Find where the given text appears and provide that cell's center as (X, Y) coordinate. 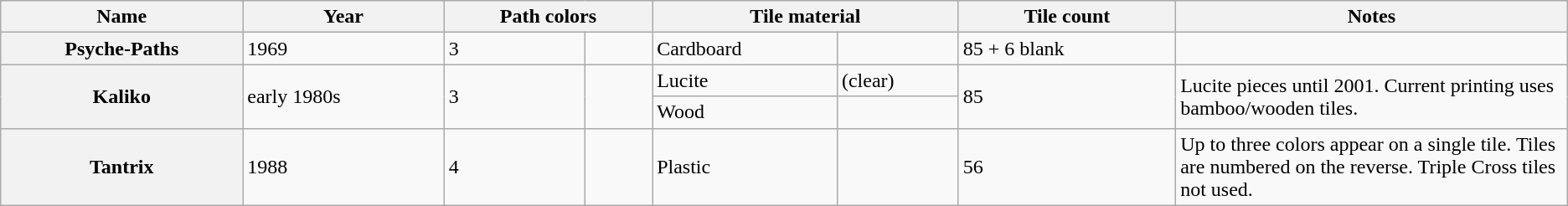
4 (514, 167)
85 (1067, 96)
1969 (343, 49)
Tile material (806, 17)
Path colors (548, 17)
1988 (343, 167)
Up to three colors appear on a single tile. Tiles are numbered on the reverse. Triple Cross tiles not used. (1372, 167)
Psyche-Paths (122, 49)
Wood (745, 112)
Tile count (1067, 17)
85 + 6 blank (1067, 49)
Kaliko (122, 96)
(clear) (898, 80)
Notes (1372, 17)
Name (122, 17)
Tantrix (122, 167)
early 1980s (343, 96)
Lucite pieces until 2001. Current printing uses bamboo/wooden tiles. (1372, 96)
56 (1067, 167)
Plastic (745, 167)
Cardboard (745, 49)
Lucite (745, 80)
Year (343, 17)
